Capture the cell that displays the provided text and extract its [X, Y] central coordinate. 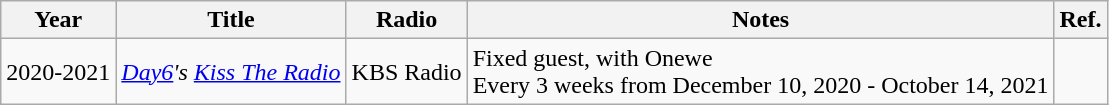
KBS Radio [406, 72]
Fixed guest, with OneweEvery 3 weeks from December 10, 2020 - October 14, 2021 [760, 72]
Title [231, 20]
Ref. [1080, 20]
2020-2021 [58, 72]
Radio [406, 20]
Year [58, 20]
Notes [760, 20]
Day6's Kiss The Radio [231, 72]
